Provide the [x, y] coordinate of the cell's center where the given text is located.  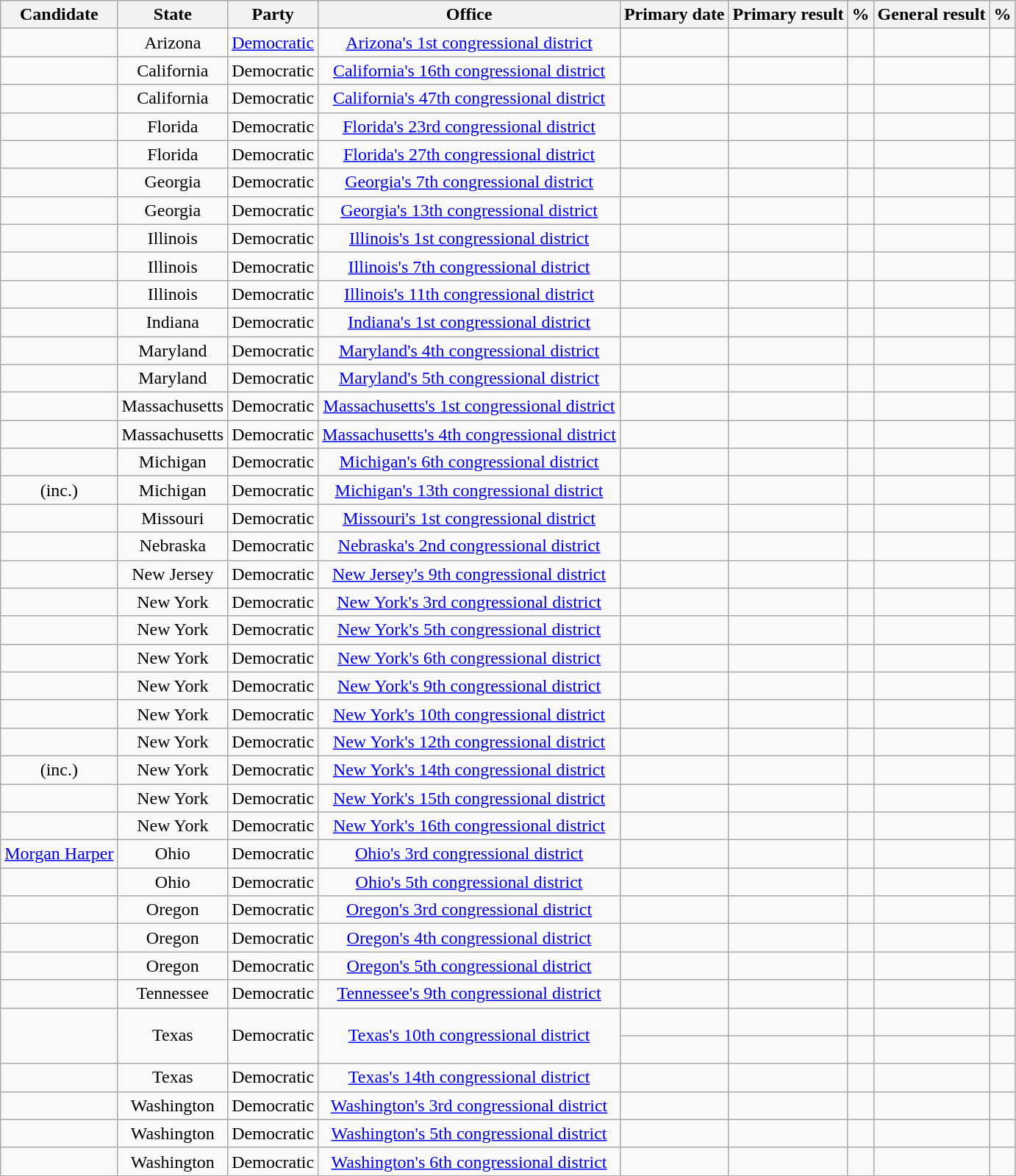
California's 16th congressional district [469, 71]
Oregon's 4th congressional district [469, 938]
Nebraska's 2nd congressional district [469, 546]
Morgan Harper [59, 854]
New York's 3rd congressional district [469, 602]
Illinois's 7th congressional district [469, 266]
Georgia's 7th congressional district [469, 182]
Primary result [788, 15]
New York's 10th congressional district [469, 714]
California's 47th congressional district [469, 98]
Missouri [173, 518]
New Jersey [173, 574]
Oregon's 3rd congressional district [469, 910]
New York's 9th congressional district [469, 686]
Tennessee's 9th congressional district [469, 994]
Primary date [674, 15]
New York's 15th congressional district [469, 797]
Michigan's 6th congressional district [469, 462]
State [173, 15]
Ohio's 5th congressional district [469, 882]
Indiana [173, 322]
Tennessee [173, 994]
Texas's 14th congressional district [469, 1078]
Office [469, 15]
Illinois's 11th congressional district [469, 294]
Washington's 3rd congressional district [469, 1105]
Maryland's 4th congressional district [469, 351]
New York's 5th congressional district [469, 630]
Maryland's 5th congressional district [469, 379]
Michigan's 13th congressional district [469, 490]
Oregon's 5th congressional district [469, 966]
New Jersey's 9th congressional district [469, 574]
Washington's 5th congressional district [469, 1133]
Georgia's 13th congressional district [469, 210]
Massachusetts's 1st congressional district [469, 406]
Candidate [59, 15]
Florida's 23rd congressional district [469, 126]
Nebraska [173, 546]
New York's 14th congressional district [469, 770]
New York's 12th congressional district [469, 742]
New York's 6th congressional district [469, 658]
New York's 16th congressional district [469, 826]
Missouri's 1st congressional district [469, 518]
Texas's 10th congressional district [469, 1036]
Florida's 27th congressional district [469, 154]
Arizona [173, 43]
Party [273, 15]
Arizona's 1st congressional district [469, 43]
General result [931, 15]
Ohio's 3rd congressional district [469, 854]
Massachusetts's 4th congressional district [469, 434]
Illinois's 1st congressional district [469, 238]
Indiana's 1st congressional district [469, 322]
Washington's 6th congressional district [469, 1161]
